Return [x, y] of the center of cell containing provided text 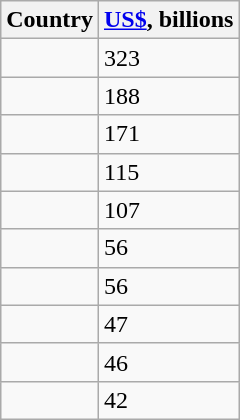
115 [168, 172]
42 [168, 400]
323 [168, 58]
46 [168, 362]
107 [168, 210]
47 [168, 324]
171 [168, 134]
Country [50, 20]
US$, billions [168, 20]
188 [168, 96]
